Find where the given text appears and provide that cell's center as (X, Y) coordinate. 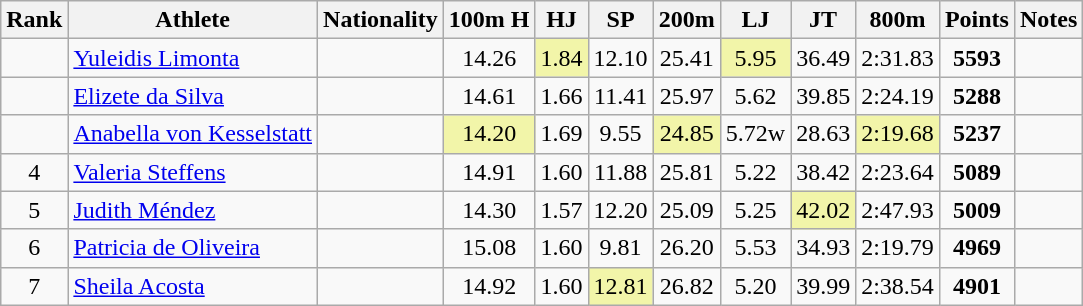
JT (824, 20)
1.84 (562, 58)
25.41 (686, 58)
5237 (976, 134)
25.97 (686, 96)
2:19.68 (898, 134)
5089 (976, 172)
12.81 (620, 286)
11.88 (620, 172)
800m (898, 20)
Athlete (193, 20)
2:47.93 (898, 210)
5.25 (755, 210)
Patricia de Oliveira (193, 248)
24.85 (686, 134)
HJ (562, 20)
26.20 (686, 248)
2:23.64 (898, 172)
7 (34, 286)
Yuleidis Limonta (193, 58)
9.81 (620, 248)
42.02 (824, 210)
39.85 (824, 96)
2:19.79 (898, 248)
25.09 (686, 210)
5.22 (755, 172)
Rank (34, 20)
Elizete da Silva (193, 96)
4969 (976, 248)
100m H (489, 20)
1.69 (562, 134)
2:24.19 (898, 96)
4901 (976, 286)
4 (34, 172)
39.99 (824, 286)
5.62 (755, 96)
Judith Méndez (193, 210)
11.41 (620, 96)
28.63 (824, 134)
15.08 (489, 248)
5.53 (755, 248)
5 (34, 210)
5.95 (755, 58)
36.49 (824, 58)
9.55 (620, 134)
14.26 (489, 58)
Points (976, 20)
Nationality (381, 20)
38.42 (824, 172)
Notes (1048, 20)
5.72w (755, 134)
14.61 (489, 96)
Valeria Steffens (193, 172)
1.66 (562, 96)
200m (686, 20)
1.57 (562, 210)
12.20 (620, 210)
2:38.54 (898, 286)
5593 (976, 58)
6 (34, 248)
25.81 (686, 172)
26.82 (686, 286)
2:31.83 (898, 58)
Anabella von Kesselstatt (193, 134)
34.93 (824, 248)
LJ (755, 20)
5009 (976, 210)
14.30 (489, 210)
5.20 (755, 286)
5288 (976, 96)
Sheila Acosta (193, 286)
12.10 (620, 58)
14.92 (489, 286)
14.91 (489, 172)
14.20 (489, 134)
SP (620, 20)
